Return (X, Y) of the center of cell containing provided text 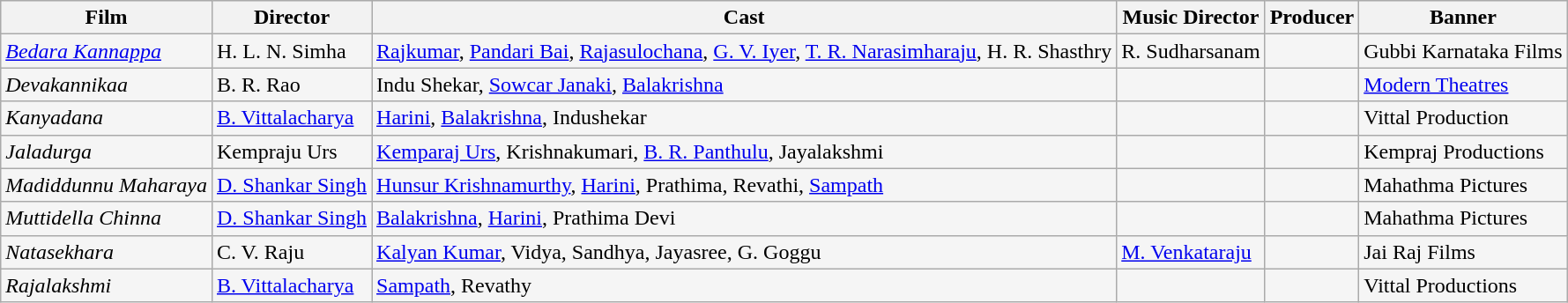
R. Sudharsanam (1191, 51)
Vittal Productions (1463, 285)
Muttidella Chinna (107, 218)
Madiddunnu Maharaya (107, 185)
Banner (1463, 18)
Rajalakshmi (107, 285)
Devakannikaa (107, 85)
Kempraj Productions (1463, 151)
Vittal Production (1463, 118)
Kalyan Kumar, Vidya, Sandhya, Jayasree, G. Goggu (744, 252)
H. L. N. Simha (291, 51)
Bedara Kannappa (107, 51)
Hunsur Krishnamurthy, Harini, Prathima, Revathi, Sampath (744, 185)
Producer (1312, 18)
Film (107, 18)
Cast (744, 18)
Sampath, Revathy (744, 285)
Kemparaj Urs, Krishnakumari, B. R. Panthulu, Jayalakshmi (744, 151)
Modern Theatres (1463, 85)
Rajkumar, Pandari Bai, Rajasulochana, G. V. Iyer, T. R. Narasimharaju, H. R. Shasthry (744, 51)
Indu Shekar, Sowcar Janaki, Balakrishna (744, 85)
Gubbi Karnataka Films (1463, 51)
Balakrishna, Harini, Prathima Devi (744, 218)
Natasekhara (107, 252)
Jaladurga (107, 151)
M. Venkataraju (1191, 252)
Music Director (1191, 18)
Kanyadana (107, 118)
Jai Raj Films (1463, 252)
Kempraju Urs (291, 151)
C. V. Raju (291, 252)
Director (291, 18)
Harini, Balakrishna, Indushekar (744, 118)
B. R. Rao (291, 85)
